Search for the cell housing the specified text and yield its (x, y) center coordinate. 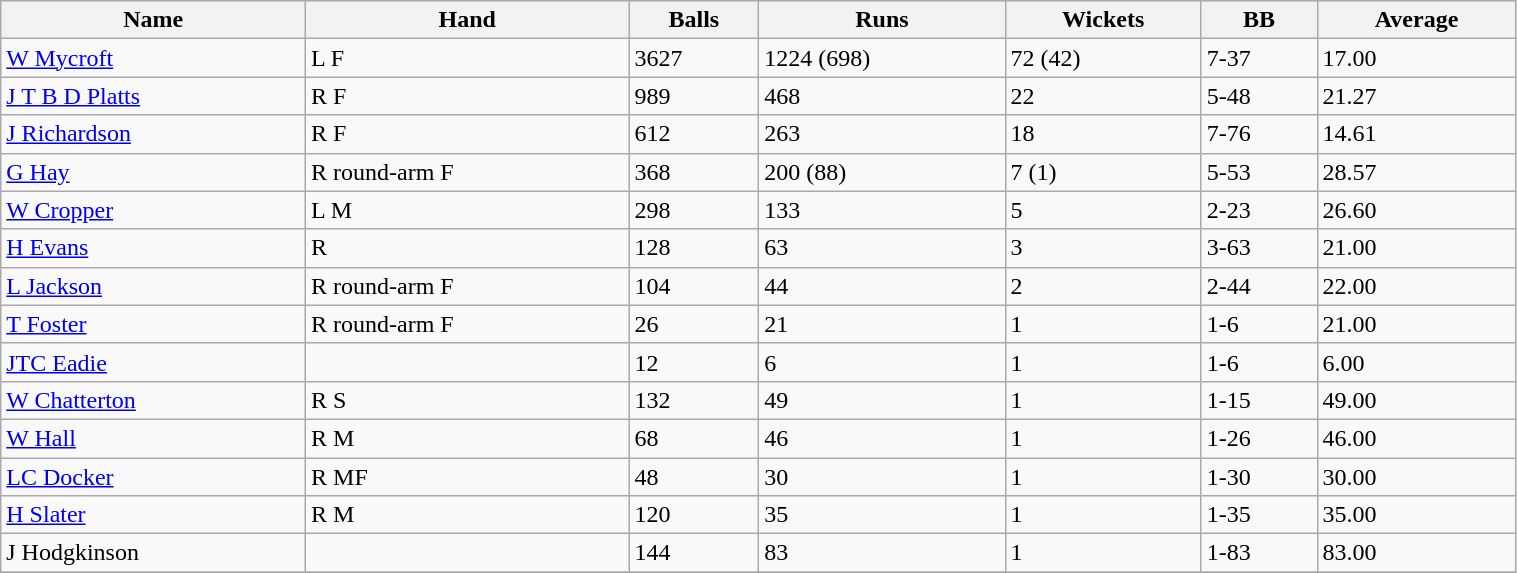
Runs (882, 20)
W Cropper (154, 210)
35 (882, 515)
63 (882, 248)
49 (882, 400)
W Mycroft (154, 58)
2 (1103, 286)
48 (694, 477)
T Foster (154, 324)
28.57 (1416, 172)
83.00 (1416, 553)
26 (694, 324)
18 (1103, 134)
5 (1103, 210)
5-53 (1259, 172)
128 (694, 248)
468 (882, 96)
200 (88) (882, 172)
1-35 (1259, 515)
Wickets (1103, 20)
72 (42) (1103, 58)
7-37 (1259, 58)
J Hodgkinson (154, 553)
R S (468, 400)
R MF (468, 477)
144 (694, 553)
6 (882, 362)
120 (694, 515)
R (468, 248)
132 (694, 400)
2-23 (1259, 210)
46.00 (1416, 438)
21.27 (1416, 96)
22.00 (1416, 286)
68 (694, 438)
5-48 (1259, 96)
W Chatterton (154, 400)
Name (154, 20)
26.60 (1416, 210)
7-76 (1259, 134)
21 (882, 324)
2-44 (1259, 286)
3627 (694, 58)
H Evans (154, 248)
LC Docker (154, 477)
Hand (468, 20)
30.00 (1416, 477)
7 (1) (1103, 172)
17.00 (1416, 58)
JTC Eadie (154, 362)
L M (468, 210)
W Hall (154, 438)
368 (694, 172)
L F (468, 58)
BB (1259, 20)
3-63 (1259, 248)
133 (882, 210)
1-30 (1259, 477)
22 (1103, 96)
L Jackson (154, 286)
H Slater (154, 515)
1224 (698) (882, 58)
1-26 (1259, 438)
989 (694, 96)
298 (694, 210)
612 (694, 134)
46 (882, 438)
30 (882, 477)
Balls (694, 20)
1-15 (1259, 400)
83 (882, 553)
Average (1416, 20)
12 (694, 362)
J Richardson (154, 134)
1-83 (1259, 553)
6.00 (1416, 362)
J T B D Platts (154, 96)
104 (694, 286)
35.00 (1416, 515)
263 (882, 134)
14.61 (1416, 134)
49.00 (1416, 400)
44 (882, 286)
3 (1103, 248)
G Hay (154, 172)
